Output the [x, y] coordinate of the center of the cell containing the given text.  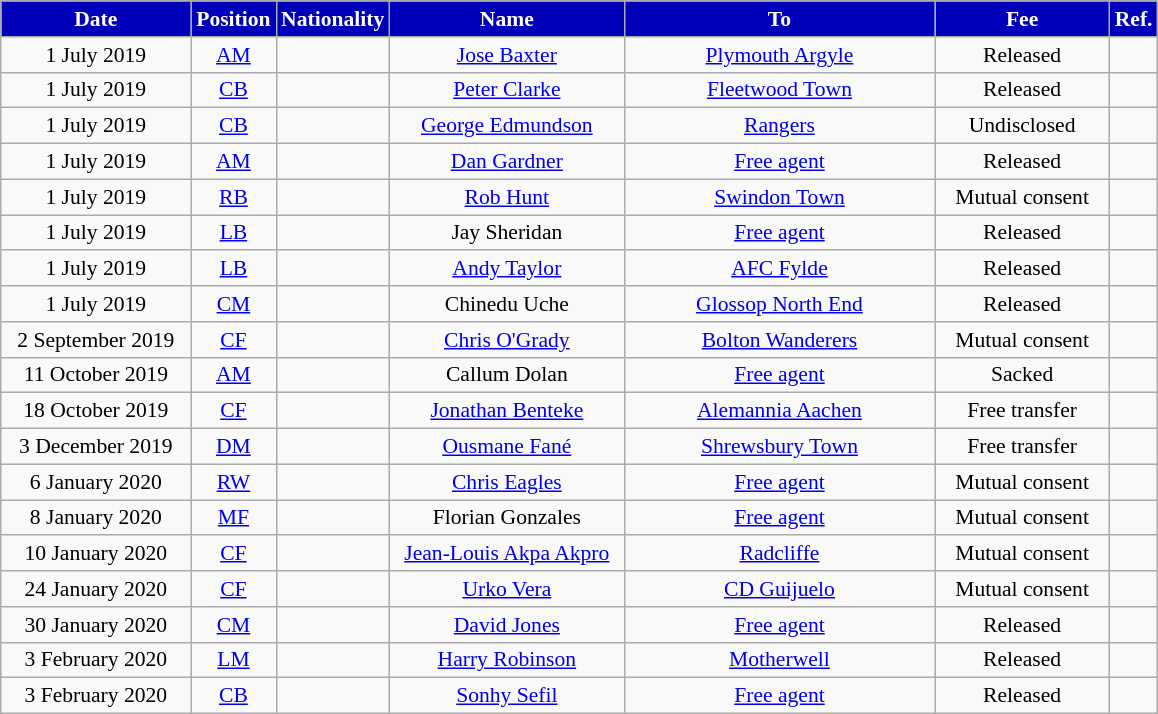
Name [506, 19]
Andy Taylor [506, 269]
Position [234, 19]
8 January 2020 [96, 518]
11 October 2019 [96, 375]
Urko Vera [506, 589]
6 January 2020 [96, 482]
Jay Sheridan [506, 233]
George Edmundson [506, 126]
Chinedu Uche [506, 304]
Ref. [1134, 19]
Peter Clarke [506, 90]
RW [234, 482]
Jose Baxter [506, 55]
Alemannia Aachen [779, 411]
Sacked [1022, 375]
Shrewsbury Town [779, 447]
Undisclosed [1022, 126]
24 January 2020 [96, 589]
Ousmane Fané [506, 447]
Glossop North End [779, 304]
2 September 2019 [96, 340]
Date [96, 19]
Callum Dolan [506, 375]
MF [234, 518]
Bolton Wanderers [779, 340]
LM [234, 660]
30 January 2020 [96, 625]
RB [234, 197]
Florian Gonzales [506, 518]
Plymouth Argyle [779, 55]
To [779, 19]
3 December 2019 [96, 447]
David Jones [506, 625]
CD Guijuelo [779, 589]
AFC Fylde [779, 269]
Rob Hunt [506, 197]
Jonathan Benteke [506, 411]
Swindon Town [779, 197]
Fleetwood Town [779, 90]
Sonhy Sefil [506, 696]
Rangers [779, 126]
Chris Eagles [506, 482]
Radcliffe [779, 554]
10 January 2020 [96, 554]
Chris O'Grady [506, 340]
Jean-Louis Akpa Akpro [506, 554]
18 October 2019 [96, 411]
Fee [1022, 19]
Nationality [332, 19]
Harry Robinson [506, 660]
DM [234, 447]
Dan Gardner [506, 162]
Motherwell [779, 660]
